Provide the (X, Y) coordinate of the cell's center where the given text is located.  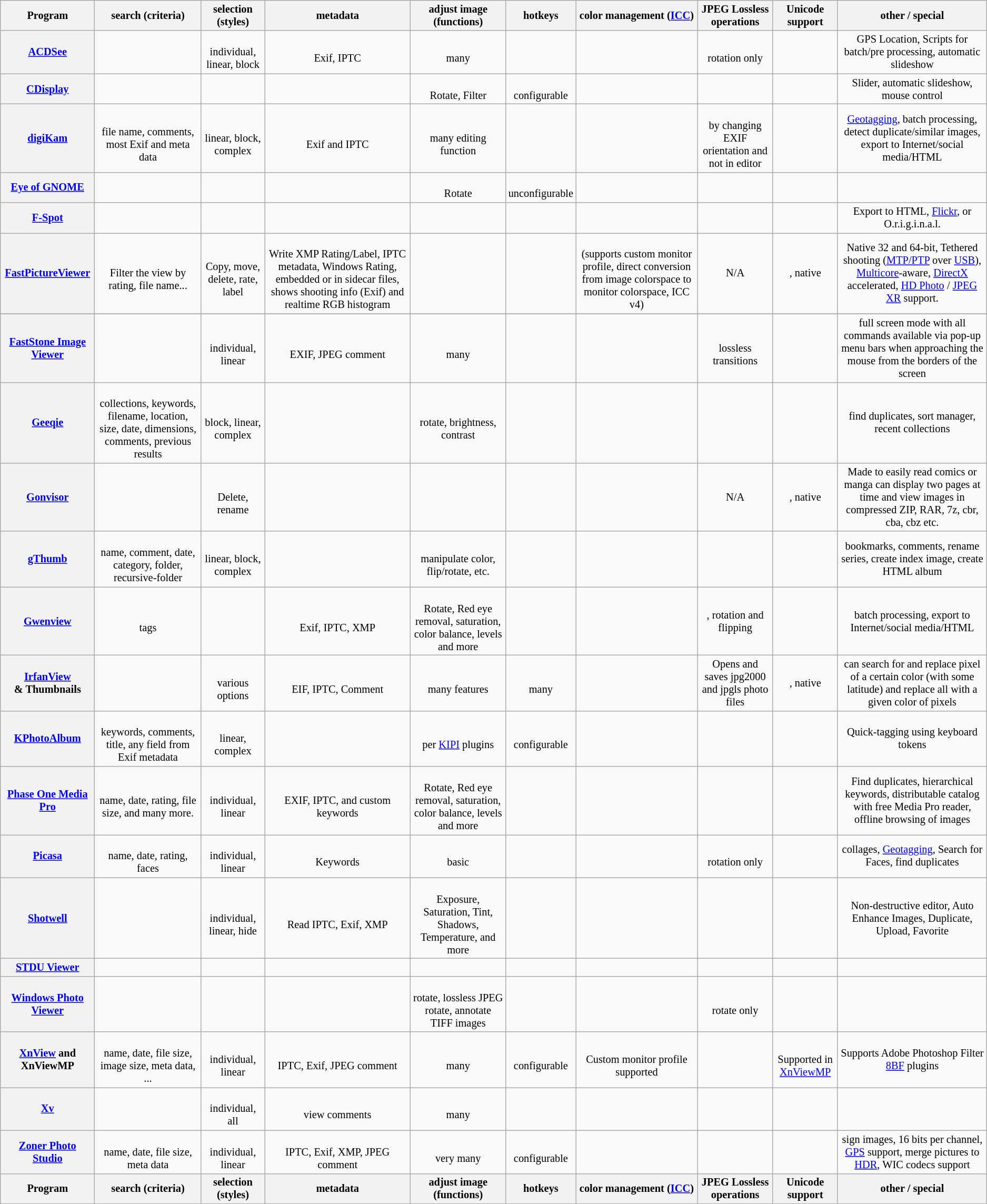
individual, all (233, 1109)
KPhotoAlbum (47, 739)
Shotwell (47, 918)
Windows Photo Viewer (47, 1004)
Export to HTML, Flickr, or O.r.i.g.i.n.a.l. (912, 218)
GPS Location, Scripts for batch/pre processing, automatic slideshow (912, 52)
full screen mode with all commands available via pop-up menu bars when approaching the mouse from the borders of the screen (912, 348)
Gwenview (47, 621)
Copy, move, delete, rate, label (233, 273)
STDU Viewer (47, 967)
gThumb (47, 559)
(supports custom monitor profile, direct conversion from image colorspace to monitor colorspace, ICC v4) (637, 273)
FastPictureViewer (47, 273)
F-Spot (47, 218)
Write XMP Rating/Label, IPTC metadata, Windows Rating, embedded or in sidecar files, shows shooting info (Exif) and realtime RGB histogram (338, 273)
Picasa (47, 856)
bookmarks, comments, rename series, create index image, create HTML album (912, 559)
rotate, lossless JPEG rotate, annotate TIFF images (458, 1004)
Made to easily read comics or manga can display two pages at time and view images in compressed ZIP, RAR, 7z, cbr, cba, cbz etc. (912, 497)
manipulate color, flip/rotate, etc. (458, 559)
Find duplicates, hierarchical keywords, distributable catalog with free Media Pro reader, offline browsing of images (912, 801)
Exif and IPTC (338, 138)
Supported in XnViewMP (805, 1060)
Non-destructive editor, Auto Enhance Images, Duplicate, Upload, Favorite (912, 918)
various options (233, 683)
file name, comments, most Exif and meta data (148, 138)
batch processing, export to Internet/social media/HTML (912, 621)
rotate only (735, 1004)
Xv (47, 1109)
Quick-tagging using keyboard tokens (912, 739)
EXIF, IPTC, and custom keywords (338, 801)
lossless transitions (735, 348)
XnView and XnViewMP (47, 1060)
Read IPTC, Exif, XMP (338, 918)
name, date, file size, image size, meta data, ... (148, 1060)
EIF, IPTC, Comment (338, 683)
Gonvisor (47, 497)
many editing function (458, 138)
Rotate (458, 187)
name, date, file size, meta data (148, 1152)
many features (458, 683)
Keywords (338, 856)
Filter the view by rating, file name... (148, 273)
individual, linear, block (233, 52)
basic (458, 856)
tags (148, 621)
EXIF, JPEG comment (338, 348)
CDisplay (47, 89)
unconfigurable (541, 187)
block, linear, complex (233, 423)
Geeqie (47, 423)
name, date, rating, file size, and many more. (148, 801)
Eye of GNOME (47, 187)
Geotagging, batch processing, detect duplicate/similar images, export to Internet/social media/HTML (912, 138)
Zoner Photo Studio (47, 1152)
IPTC, Exif, XMP, JPEG comment (338, 1152)
Exif, IPTC, XMP (338, 621)
Exif, IPTC (338, 52)
Exposure, Saturation, Tint, Shadows, Temperature, and more (458, 918)
collages, Geotagging, Search for Faces, find duplicates (912, 856)
ACDSee (47, 52)
Opens and saves jpg2000 and jpgls photo files (735, 683)
sign images, 16 bits per channel, GPS support, merge pictures to HDR, WIC codecs support (912, 1152)
name, comment, date, category, folder, recursive-folder (148, 559)
view comments (338, 1109)
Phase One Media Pro (47, 801)
Supports Adobe Photoshop Filter 8BF plugins (912, 1060)
rotate, brightness, contrast (458, 423)
can search for and replace pixel of a certain color (with some latitude) and replace all with a given color of pixels (912, 683)
individual, linear, hide (233, 918)
per KIPI plugins (458, 739)
digiKam (47, 138)
collections, keywords, filename, location, size, date, dimensions, comments, previous results (148, 423)
keywords, comments, title, any field from Exif metadata (148, 739)
FastStone Image Viewer (47, 348)
by changing EXIF orientation and not in editor (735, 138)
Rotate, Filter (458, 89)
very many (458, 1152)
linear, complex (233, 739)
find duplicates, sort manager, recent collections (912, 423)
Delete, rename (233, 497)
name, date, rating, faces (148, 856)
Slider, automatic slideshow, mouse control (912, 89)
Custom monitor profile supported (637, 1060)
, rotation and flipping (735, 621)
IrfanView& Thumbnails (47, 683)
Native 32 and 64-bit, Tethered shooting (MTP/PTP over USB), Multicore-aware, DirectX accelerated, HD Photo / JPEG XR support. (912, 273)
IPTC, Exif, JPEG comment (338, 1060)
